Detect which cell encompasses the target text, then output its (X, Y) center coordinate. 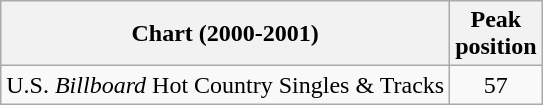
57 (496, 85)
Chart (2000-2001) (226, 34)
Peakposition (496, 34)
U.S. Billboard Hot Country Singles & Tracks (226, 85)
